Search for the cell housing the specified text and yield its (x, y) center coordinate. 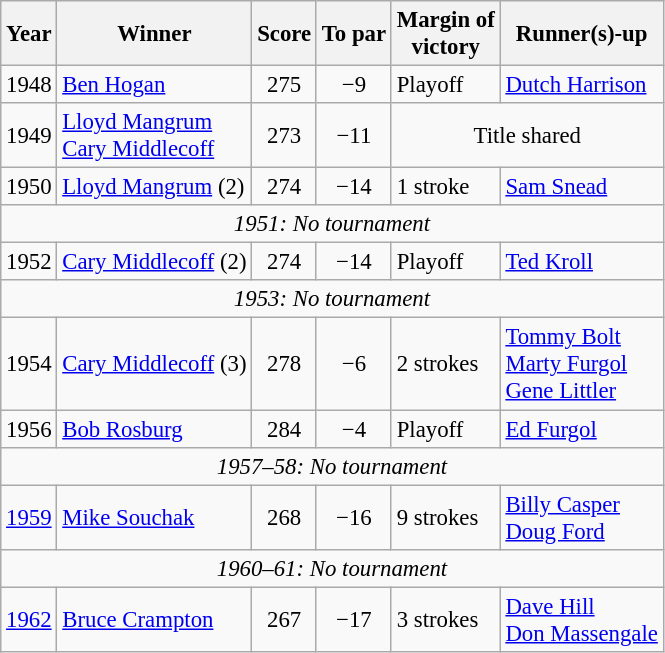
Score (284, 34)
278 (284, 364)
1952 (29, 262)
1960–61: No tournament (332, 568)
Title shared (527, 136)
−6 (354, 364)
1957–58: No tournament (332, 466)
2 strokes (446, 364)
1956 (29, 429)
1950 (29, 187)
Lloyd Mangrum Cary Middlecoff (154, 136)
Mike Souchak (154, 518)
−4 (354, 429)
267 (284, 620)
Dave Hill Don Massengale (582, 620)
Winner (154, 34)
1953: No tournament (332, 299)
Ted Kroll (582, 262)
1959 (29, 518)
Dutch Harrison (582, 85)
−9 (354, 85)
Billy Casper Doug Ford (582, 518)
Bruce Crampton (154, 620)
1949 (29, 136)
Cary Middlecoff (3) (154, 364)
Ben Hogan (154, 85)
3 strokes (446, 620)
268 (284, 518)
−11 (354, 136)
Margin ofvictory (446, 34)
Bob Rosburg (154, 429)
−16 (354, 518)
Ed Furgol (582, 429)
Year (29, 34)
1948 (29, 85)
Cary Middlecoff (2) (154, 262)
1962 (29, 620)
To par (354, 34)
1 stroke (446, 187)
275 (284, 85)
9 strokes (446, 518)
Runner(s)-up (582, 34)
1954 (29, 364)
Sam Snead (582, 187)
Tommy Bolt Marty Furgol Gene Littler (582, 364)
1951: No tournament (332, 224)
273 (284, 136)
−17 (354, 620)
284 (284, 429)
Lloyd Mangrum (2) (154, 187)
